Find where the given text appears and provide that cell's center as [X, Y] coordinate. 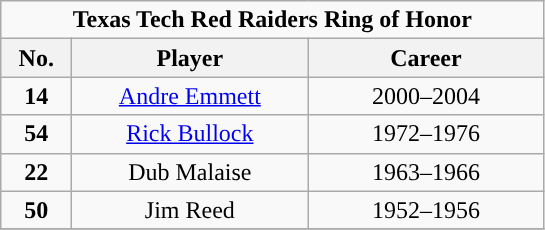
No. [36, 58]
Rick Bullock [190, 134]
2000–2004 [426, 96]
54 [36, 134]
Jim Reed [190, 210]
Dub Malaise [190, 172]
14 [36, 96]
Player [190, 58]
Andre Emmett [190, 96]
50 [36, 210]
1963–1966 [426, 172]
1952–1956 [426, 210]
1972–1976 [426, 134]
Texas Tech Red Raiders Ring of Honor [272, 20]
Career [426, 58]
22 [36, 172]
